Locate the cell with the specified text and output its [X, Y] center coordinate. 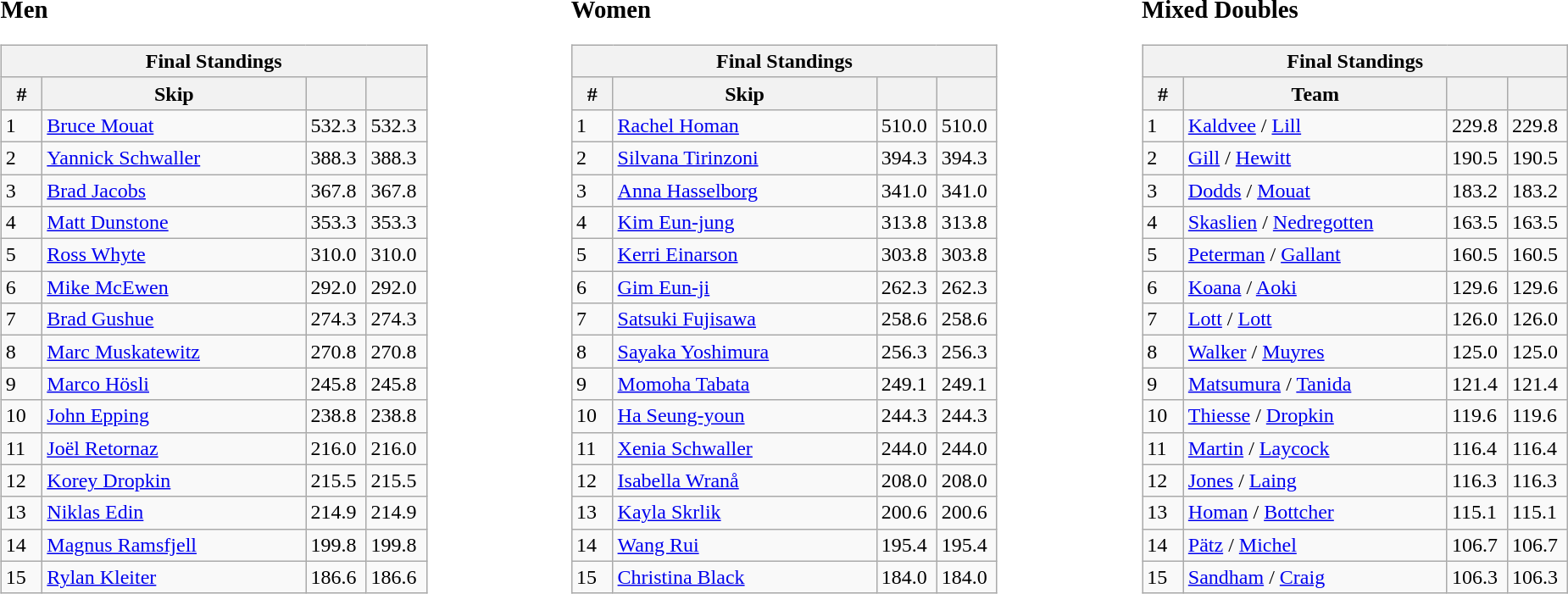
Matsumura / Tanida [1315, 384]
Marco Hösli [175, 384]
Team [1315, 93]
Gill / Hewitt [1315, 158]
Christina Black [744, 577]
Xenia Schwaller [744, 448]
Brad Gushue [175, 319]
Kaldvee / Lill [1315, 125]
Satsuki Fujisawa [744, 319]
Brad Jacobs [175, 191]
Isabella Wranå [744, 480]
Mike McEwen [175, 287]
Ha Seung-youn [744, 416]
Kayla Skrlik [744, 513]
Koana / Aoki [1315, 287]
Thiesse / Dropkin [1315, 416]
Lott / Lott [1315, 319]
Sayaka Yoshimura [744, 352]
Rylan Kleiter [175, 577]
Yannick Schwaller [175, 158]
Dodds / Mouat [1315, 191]
Marc Muskatewitz [175, 352]
Niklas Edin [175, 513]
Bruce Mouat [175, 125]
Gim Eun-ji [744, 287]
Martin / Laycock [1315, 448]
Magnus Ramsfjell [175, 545]
John Epping [175, 416]
Ross Whyte [175, 255]
Walker / Muyres [1315, 352]
Skaslien / Nedregotten [1315, 223]
Wang Rui [744, 545]
Kim Eun-jung [744, 223]
Sandham / Craig [1315, 577]
Peterman / Gallant [1315, 255]
Pätz / Michel [1315, 545]
Kerri Einarson [744, 255]
Silvana Tirinzoni [744, 158]
Homan / Bottcher [1315, 513]
Rachel Homan [744, 125]
Joël Retornaz [175, 448]
Korey Dropkin [175, 480]
Momoha Tabata [744, 384]
Anna Hasselborg [744, 191]
Jones / Laing [1315, 480]
Matt Dunstone [175, 223]
